Extract the (X, Y) coordinate from the center of the cell holding the provided text.  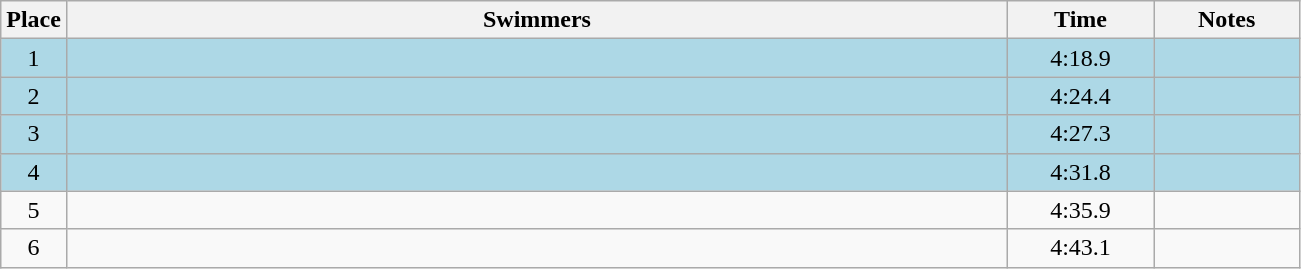
2 (34, 96)
3 (34, 134)
4:18.9 (1081, 58)
4:31.8 (1081, 172)
Notes (1227, 20)
4:35.9 (1081, 210)
Swimmers (536, 20)
Place (34, 20)
4:24.4 (1081, 96)
4 (34, 172)
Time (1081, 20)
6 (34, 248)
4:27.3 (1081, 134)
5 (34, 210)
4:43.1 (1081, 248)
1 (34, 58)
